Search for the cell housing the specified text and yield its [x, y] center coordinate. 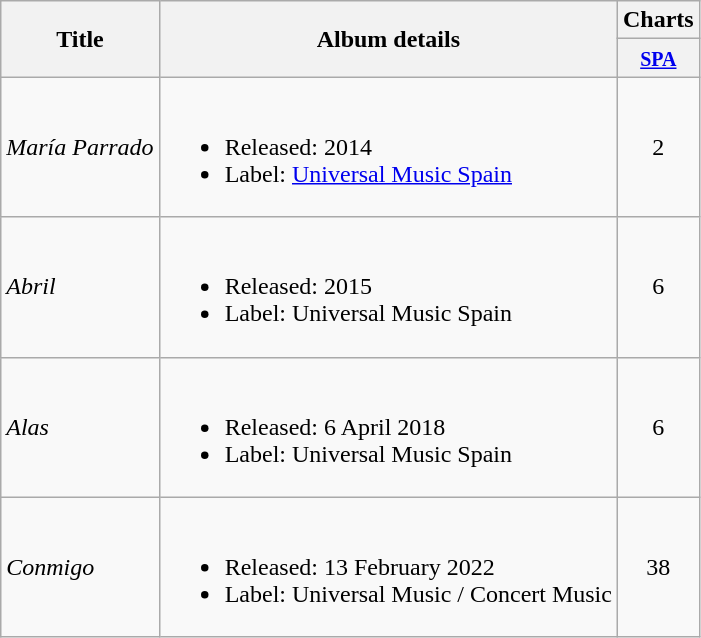
Album details [388, 39]
Released: 6 April 2018Label: Universal Music Spain [388, 427]
Conmigo [80, 567]
38 [658, 567]
Charts [658, 20]
María Parrado [80, 147]
Abril [80, 287]
Title [80, 39]
2 [658, 147]
Released: 13 February 2022Label: Universal Music / Concert Music [388, 567]
Alas [80, 427]
Released: 2015Label: Universal Music Spain [388, 287]
Released: 2014Label: Universal Music Spain [388, 147]
SPA [658, 58]
